Determine the [X, Y] coordinate at the center of the cell enclosing the given text.  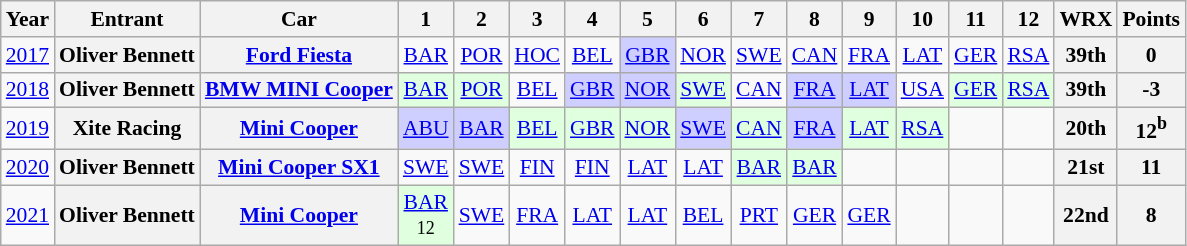
-3 [1151, 90]
7 [759, 19]
12b [1151, 128]
PRT [759, 216]
3 [537, 19]
Ford Fiesta [299, 55]
Year [28, 19]
Car [299, 19]
2 [482, 19]
BMW MINI Cooper [299, 90]
12 [1028, 19]
9 [868, 19]
2020 [28, 167]
2019 [28, 128]
Entrant [127, 19]
2018 [28, 90]
5 [648, 19]
0 [1151, 55]
Xite Racing [127, 128]
BAR12 [426, 216]
10 [922, 19]
1 [426, 19]
22nd [1086, 216]
USA [922, 90]
6 [703, 19]
21st [1086, 167]
HOC [537, 55]
4 [592, 19]
WRX [1086, 19]
2021 [28, 216]
20th [1086, 128]
ABU [426, 128]
Points [1151, 19]
2017 [28, 55]
Mini Cooper SX1 [299, 167]
